Pinpoint the cell where the given text exists, returning its [x, y] midpoint coordinate. 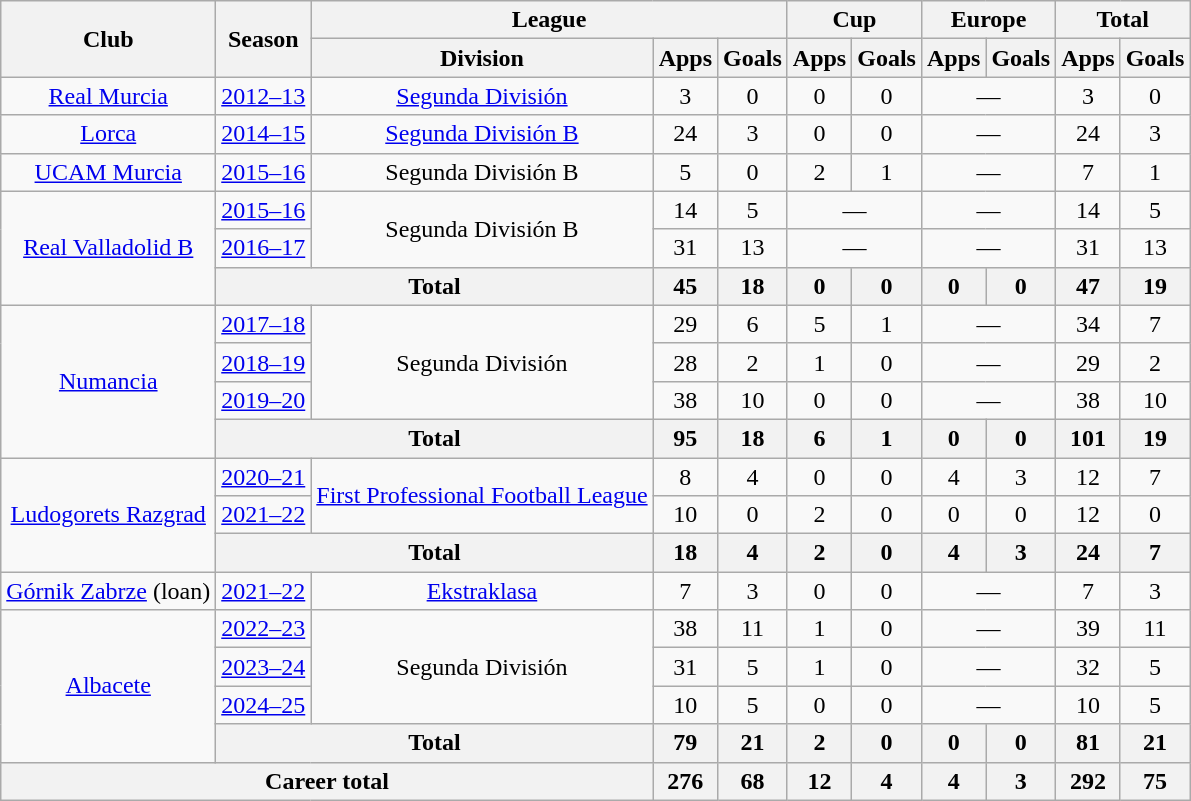
75 [1155, 781]
League [550, 20]
39 [1088, 629]
Career total [327, 781]
81 [1088, 743]
8 [685, 477]
34 [1088, 324]
Lorca [108, 134]
Real Valladolid B [108, 248]
2023–24 [264, 667]
101 [1088, 438]
95 [685, 438]
2014–15 [264, 134]
276 [685, 781]
2020–21 [264, 477]
2018–19 [264, 362]
Numancia [108, 381]
47 [1088, 286]
First Professional Football League [482, 496]
Ludogorets Razgrad [108, 515]
45 [685, 286]
Europe [988, 20]
UCAM Murcia [108, 172]
2017–18 [264, 324]
2024–25 [264, 705]
2016–17 [264, 248]
68 [753, 781]
Club [108, 39]
2019–20 [264, 400]
Cup [854, 20]
2022–23 [264, 629]
79 [685, 743]
28 [685, 362]
32 [1088, 667]
Ekstraklasa [482, 591]
2012–13 [264, 96]
Season [264, 39]
Albacete [108, 686]
Division [482, 58]
292 [1088, 781]
Górnik Zabrze (loan) [108, 591]
Real Murcia [108, 96]
